Output the [X, Y] coordinate of the center of the cell containing the given text.  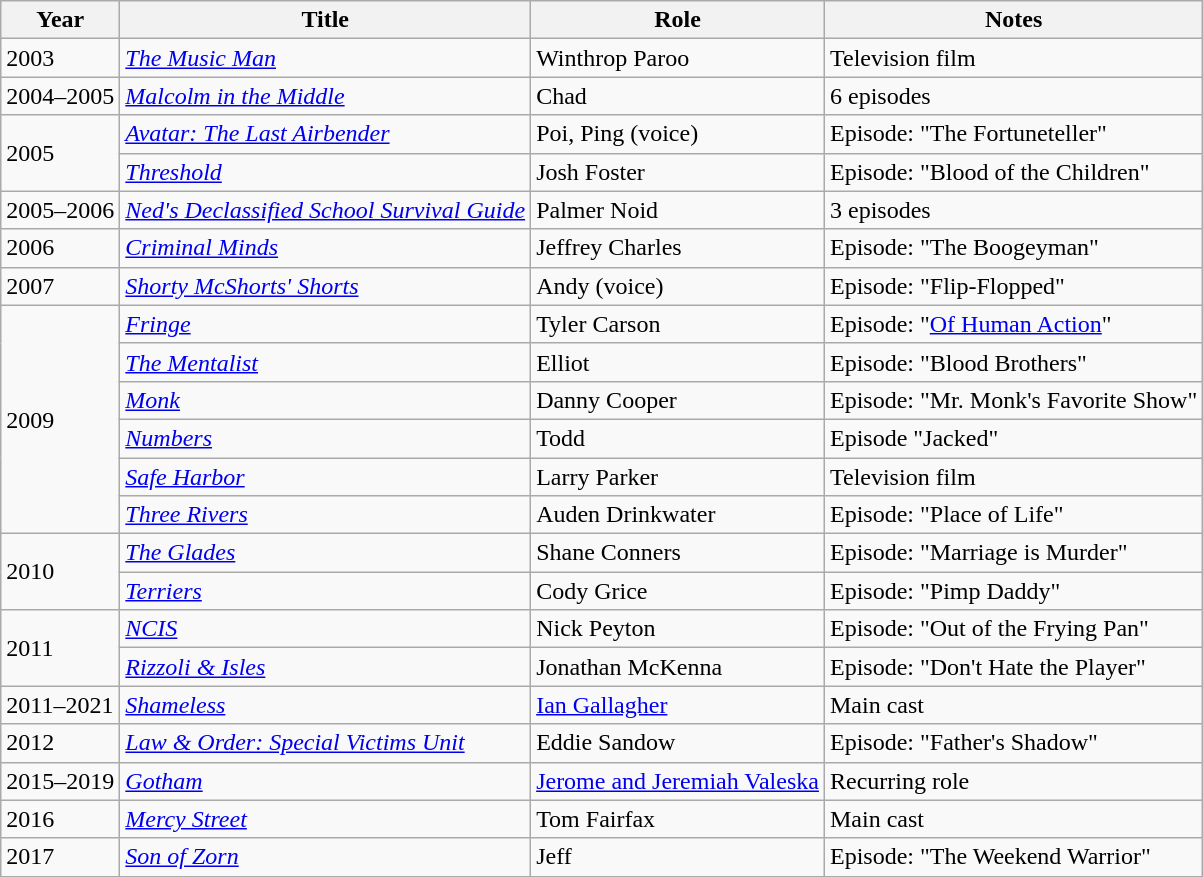
2005 [60, 153]
Winthrop Paroo [678, 58]
Episode: "Mr. Monk's Favorite Show" [1013, 400]
Todd [678, 438]
NCIS [326, 629]
Role [678, 20]
Elliot [678, 362]
Fringe [326, 324]
Criminal Minds [326, 248]
Recurring role [1013, 781]
Safe Harbor [326, 477]
Poi, Ping (voice) [678, 134]
Auden Drinkwater [678, 515]
Chad [678, 96]
Episode: "Pimp Daddy" [1013, 591]
The Glades [326, 553]
Jeff [678, 857]
Threshold [326, 172]
The Music Man [326, 58]
Gotham [326, 781]
Notes [1013, 20]
Andy (voice) [678, 286]
2011 [60, 648]
2003 [60, 58]
Cody Grice [678, 591]
Tom Fairfax [678, 819]
Avatar: The Last Airbender [326, 134]
2015–2019 [60, 781]
2004–2005 [60, 96]
Son of Zorn [326, 857]
Episode: "Blood of the Children" [1013, 172]
Jerome and Jeremiah Valeska [678, 781]
Episode: "Father's Shadow" [1013, 743]
Nick Peyton [678, 629]
2010 [60, 572]
Episode: "Marriage is Murder" [1013, 553]
Ned's Declassified School Survival Guide [326, 210]
Shameless [326, 705]
Three Rivers [326, 515]
Malcolm in the Middle [326, 96]
Monk [326, 400]
Tyler Carson [678, 324]
Jeffrey Charles [678, 248]
Year [60, 20]
2009 [60, 419]
Terriers [326, 591]
Shane Conners [678, 553]
Mercy Street [326, 819]
2012 [60, 743]
Episode: "The Boogeyman" [1013, 248]
Law & Order: Special Victims Unit [326, 743]
Episode: "Place of Life" [1013, 515]
2006 [60, 248]
Shorty McShorts' Shorts [326, 286]
Eddie Sandow [678, 743]
Josh Foster [678, 172]
The Mentalist [326, 362]
Title [326, 20]
2005–2006 [60, 210]
Rizzoli & Isles [326, 667]
Episode: "Don't Hate the Player" [1013, 667]
Episode: "The Fortuneteller" [1013, 134]
Numbers [326, 438]
Episode: "The Weekend Warrior" [1013, 857]
3 episodes [1013, 210]
2011–2021 [60, 705]
Episode: "Flip-Flopped" [1013, 286]
Larry Parker [678, 477]
Ian Gallagher [678, 705]
2016 [60, 819]
Episode: "Of Human Action" [1013, 324]
Episode "Jacked" [1013, 438]
Episode: "Blood Brothers" [1013, 362]
Episode: "Out of the Frying Pan" [1013, 629]
6 episodes [1013, 96]
2017 [60, 857]
Jonathan McKenna [678, 667]
Palmer Noid [678, 210]
Danny Cooper [678, 400]
2007 [60, 286]
